For the text-containing cell, return its midpoint in [X, Y] coordinate format. 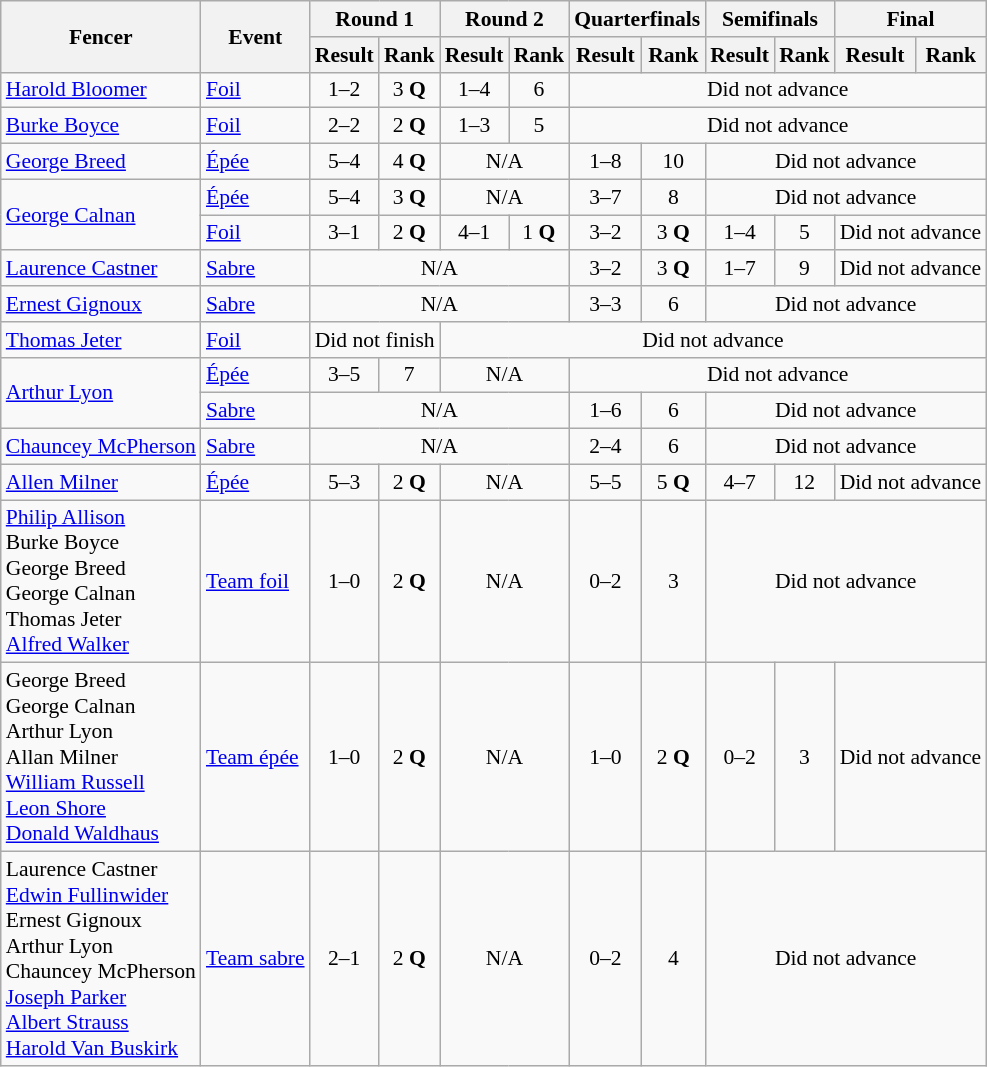
2–4 [605, 447]
1–2 [344, 90]
Event [256, 36]
Round 2 [504, 19]
Team épée [256, 758]
3–5 [344, 375]
Team sabre [256, 959]
George Breed George Calnan Arthur Lyon Allan Milner William Russell Leon Shore Donald Waldhaus [101, 758]
Burke Boyce [101, 126]
4–7 [740, 482]
1–7 [740, 269]
7 [410, 375]
2–1 [344, 959]
5 Q [674, 482]
Philip Allison Burke Boyce George Breed George Calnan Thomas Jeter Alfred Walker [101, 582]
8 [674, 197]
Ernest Gignoux [101, 304]
Thomas Jeter [101, 340]
Round 1 [375, 19]
Chauncey McPherson [101, 447]
1–6 [605, 411]
Final [911, 19]
Quarterfinals [637, 19]
Did not finish [375, 340]
4–1 [474, 233]
4 Q [410, 162]
3–1 [344, 233]
George Calnan [101, 214]
1–8 [605, 162]
1 Q [540, 233]
2–2 [344, 126]
9 [804, 269]
3–3 [605, 304]
Laurence Castner [101, 269]
5–5 [605, 482]
Team foil [256, 582]
Fencer [101, 36]
4 [674, 959]
Arthur Lyon [101, 392]
10 [674, 162]
12 [804, 482]
George Breed [101, 162]
5–3 [344, 482]
Harold Bloomer [101, 90]
3–7 [605, 197]
Laurence Castner Edwin Fullinwider Ernest Gignoux Arthur Lyon Chauncey McPherson Joseph Parker Albert Strauss Harold Van Buskirk [101, 959]
Semifinals [770, 19]
Allen Milner [101, 482]
1–3 [474, 126]
